Output the (x, y) coordinate of the center of the cell containing the given text.  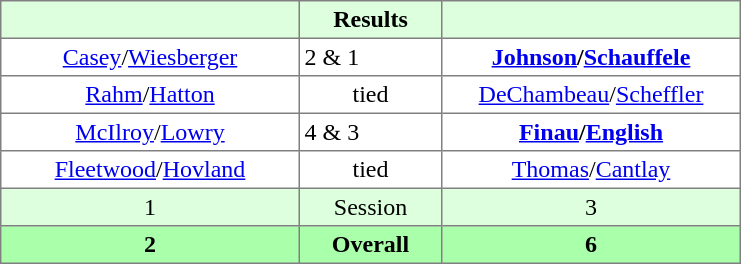
Rahm/Hatton (150, 95)
Finau/English (591, 132)
Casey/Wiesberger (150, 57)
2 & 1 (370, 57)
Results (370, 20)
DeChambeau/Scheffler (591, 95)
Johnson/Schauffele (591, 57)
6 (591, 245)
Fleetwood/Hovland (150, 170)
4 & 3 (370, 132)
McIlroy/Lowry (150, 132)
1 (150, 207)
3 (591, 207)
Thomas/Cantlay (591, 170)
2 (150, 245)
Overall (370, 245)
Session (370, 207)
